Find where the given text appears and provide that cell's center as [x, y] coordinate. 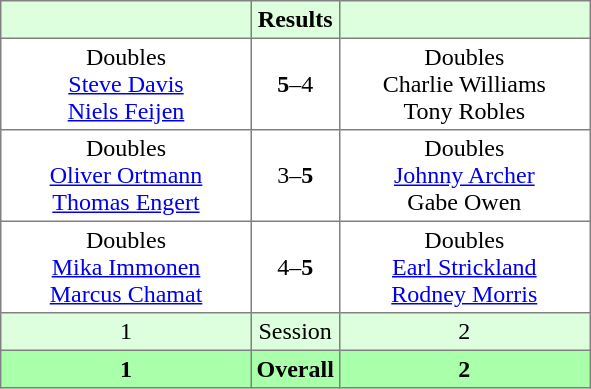
4–5 [295, 267]
DoublesOliver OrtmannThomas Engert [126, 176]
Results [295, 20]
DoublesEarl StricklandRodney Morris [464, 267]
Overall [295, 369]
DoublesCharlie WilliamsTony Robles [464, 84]
DoublesJohnny ArcherGabe Owen [464, 176]
Session [295, 332]
DoublesSteve DavisNiels Feijen [126, 84]
5–4 [295, 84]
DoublesMika ImmonenMarcus Chamat [126, 267]
3–5 [295, 176]
